Determine the [X, Y] coordinate at the center of the cell enclosing the given text.  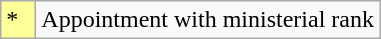
Appointment with ministerial rank [208, 20]
* [18, 20]
